Provide the [x, y] coordinate of the cell's center where the given text is located.  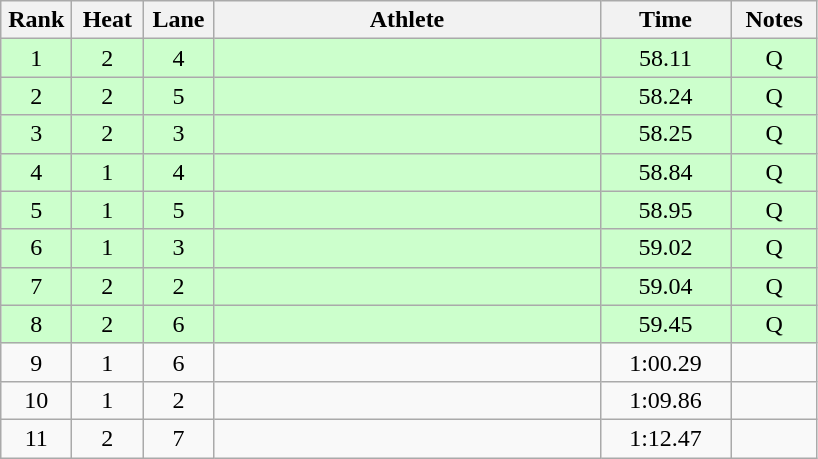
58.84 [666, 172]
9 [36, 362]
1:00.29 [666, 362]
58.24 [666, 96]
58.95 [666, 210]
Lane [178, 20]
58.11 [666, 58]
59.04 [666, 286]
Notes [774, 20]
1:09.86 [666, 400]
1:12.47 [666, 438]
58.25 [666, 134]
11 [36, 438]
Rank [36, 20]
Heat [108, 20]
59.45 [666, 324]
Athlete [407, 20]
Time [666, 20]
59.02 [666, 248]
10 [36, 400]
8 [36, 324]
